For the text-containing cell, return its midpoint in [x, y] coordinate format. 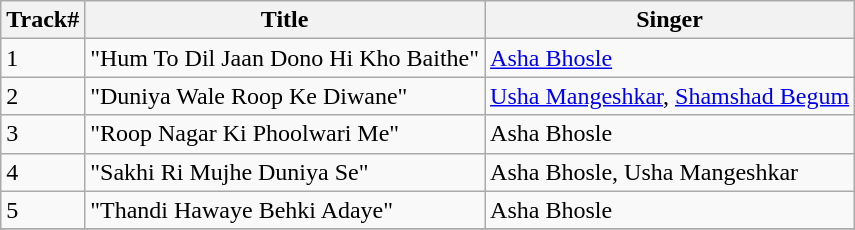
Singer [670, 20]
"Hum To Dil Jaan Dono Hi Kho Baithe" [285, 58]
Title [285, 20]
"Thandi Hawaye Behki Adaye" [285, 210]
1 [43, 58]
Track# [43, 20]
"Sakhi Ri Mujhe Duniya Se" [285, 172]
5 [43, 210]
Usha Mangeshkar, Shamshad Begum [670, 96]
Asha Bhosle, Usha Mangeshkar [670, 172]
2 [43, 96]
3 [43, 134]
"Roop Nagar Ki Phoolwari Me" [285, 134]
4 [43, 172]
"Duniya Wale Roop Ke Diwane" [285, 96]
